Extract the [x, y] coordinate from the center of the cell holding the provided text.  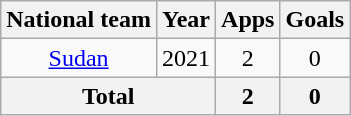
Sudan [79, 58]
Goals [315, 20]
2021 [186, 58]
Apps [248, 20]
Total [108, 96]
Year [186, 20]
National team [79, 20]
